From the cell containing the given text, extract its center point as [X, Y] coordinate. 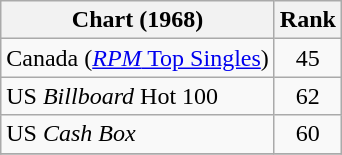
Canada (RPM Top Singles) [138, 58]
Chart (1968) [138, 20]
US Cash Box [138, 134]
60 [308, 134]
Rank [308, 20]
45 [308, 58]
US Billboard Hot 100 [138, 96]
62 [308, 96]
